Output the [X, Y] coordinate of the center of the cell containing the given text.  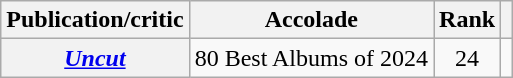
Accolade [311, 20]
Publication/critic [95, 20]
24 [468, 58]
Rank [468, 20]
Uncut [95, 58]
80 Best Albums of 2024 [311, 58]
